Capture the cell that displays the provided text and extract its (X, Y) central coordinate. 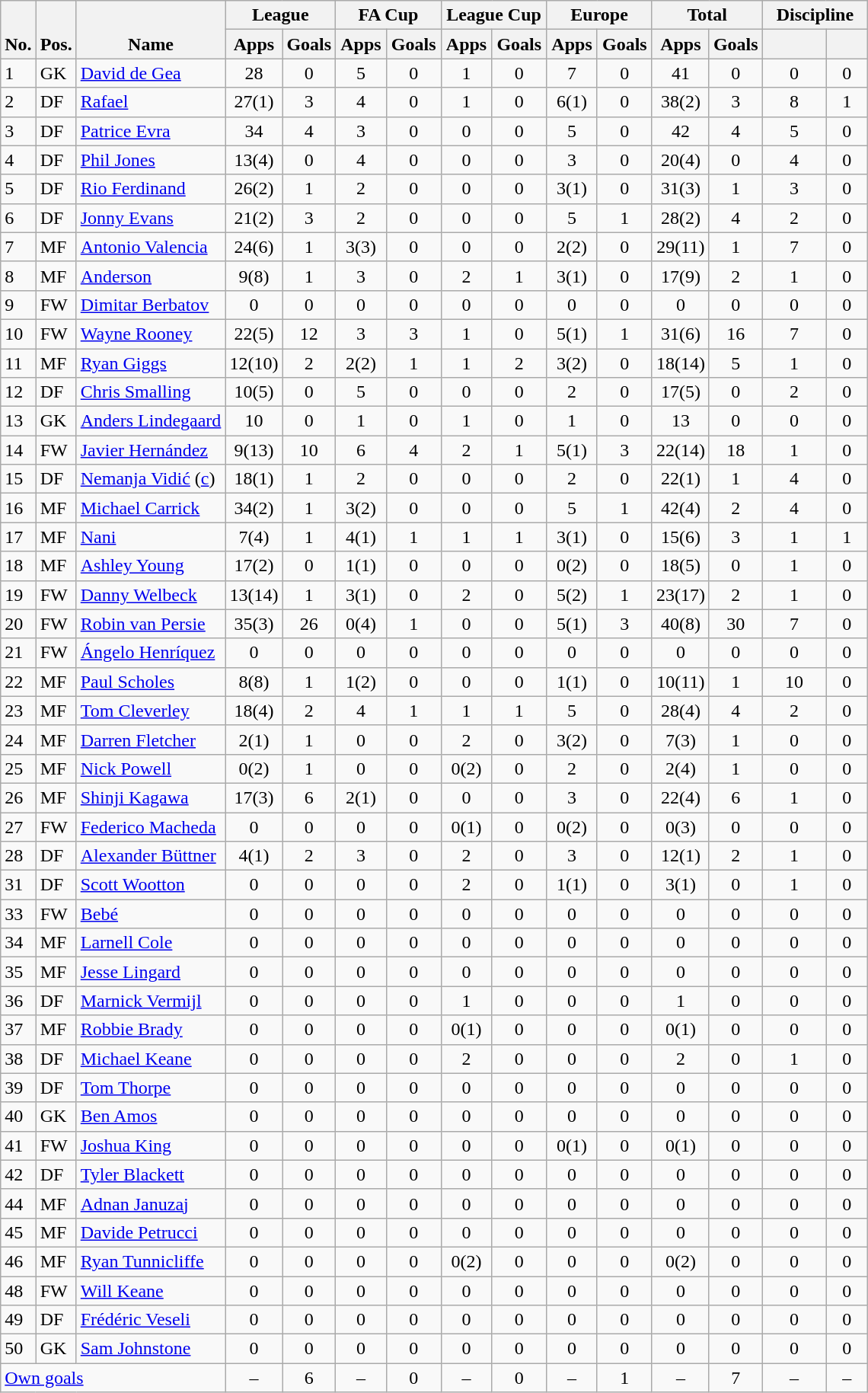
Michael Carrick (151, 508)
45 (18, 1232)
Antonio Valencia (151, 247)
Pos. (56, 30)
3(3) (361, 247)
40(8) (681, 624)
35(3) (254, 624)
23 (18, 711)
7(4) (254, 537)
Tom Thorpe (151, 1088)
22(5) (254, 334)
Alexander Büttner (151, 856)
46 (18, 1261)
Nemanja Vidić (c) (151, 479)
League (280, 15)
Nani (151, 537)
Larnell Cole (151, 943)
League Cup (493, 15)
Anderson (151, 276)
27(1) (254, 102)
Rafael (151, 102)
11 (18, 363)
22(1) (681, 479)
2(4) (681, 768)
Rio Ferdinand (151, 189)
Total (707, 15)
28(2) (681, 218)
12(10) (254, 363)
25 (18, 768)
Discipline (815, 15)
23(17) (681, 595)
24(6) (254, 247)
Europe (600, 15)
Wayne Rooney (151, 334)
FA Cup (388, 15)
36 (18, 1001)
Michael Keane (151, 1059)
17(2) (254, 566)
22 (18, 682)
15(6) (681, 537)
Frédéric Veseli (151, 1320)
48 (18, 1291)
Paul Scholes (151, 682)
17(3) (254, 797)
9 (18, 305)
Sam Johnstone (151, 1349)
Ashley Young (151, 566)
Danny Welbeck (151, 595)
Phil Jones (151, 160)
12(1) (681, 856)
42(4) (681, 508)
Anders Lindegaard (151, 421)
Ryan Giggs (151, 363)
17(5) (681, 392)
13(4) (254, 160)
20(4) (681, 160)
24 (18, 740)
No. (18, 30)
31(6) (681, 334)
17(9) (681, 276)
Ben Amos (151, 1117)
David de Gea (151, 73)
20 (18, 624)
Marnick Vermijl (151, 1001)
Own goals (113, 1378)
Robin van Persie (151, 624)
Jonny Evans (151, 218)
50 (18, 1349)
9(13) (254, 450)
18(14) (681, 363)
8(8) (254, 682)
31 (18, 885)
7(3) (681, 740)
Ryan Tunnicliffe (151, 1261)
Jesse Lingard (151, 972)
10(11) (681, 682)
28(4) (681, 711)
21(2) (254, 218)
Will Keane (151, 1291)
38 (18, 1059)
Tyler Blackett (151, 1174)
Javier Hernández (151, 450)
5(2) (573, 595)
Federico Macheda (151, 826)
35 (18, 972)
Davide Petrucci (151, 1232)
40 (18, 1117)
31(3) (681, 189)
18(4) (254, 711)
Dimitar Berbatov (151, 305)
13(14) (254, 595)
Ángelo Henríquez (151, 653)
14 (18, 450)
38(2) (681, 102)
26(2) (254, 189)
1(2) (361, 682)
Chris Smalling (151, 392)
21 (18, 653)
49 (18, 1320)
0(3) (681, 826)
Bebé (151, 914)
9(8) (254, 276)
Name (151, 30)
Shinji Kagawa (151, 797)
22(4) (681, 797)
44 (18, 1203)
17 (18, 537)
18(1) (254, 479)
29(11) (681, 247)
27 (18, 826)
0(4) (361, 624)
Scott Wootton (151, 885)
30 (736, 624)
Darren Fletcher (151, 740)
Tom Cleverley (151, 711)
22(14) (681, 450)
15 (18, 479)
Adnan Januzaj (151, 1203)
34(2) (254, 508)
10(5) (254, 392)
Robbie Brady (151, 1030)
Joshua King (151, 1145)
Patrice Evra (151, 131)
39 (18, 1088)
33 (18, 914)
19 (18, 595)
Nick Powell (151, 768)
37 (18, 1030)
18(5) (681, 566)
6(1) (573, 102)
